Return the [X, Y] coordinate for the center point of the cell that contains the specified text.  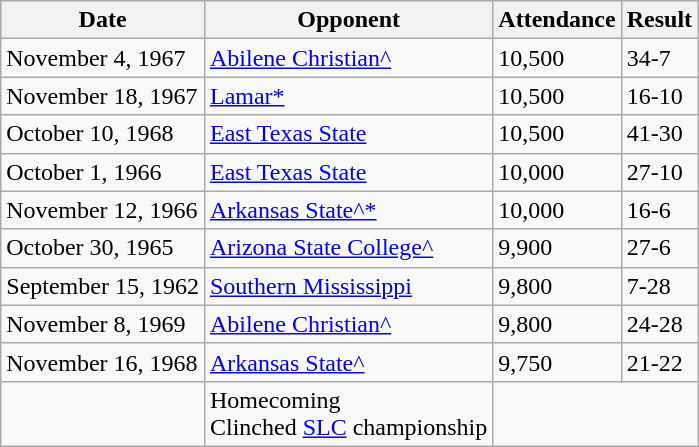
November 8, 1969 [103, 324]
9,900 [557, 248]
21-22 [659, 362]
Southern Mississippi [348, 286]
41-30 [659, 134]
October 10, 1968 [103, 134]
Opponent [348, 20]
9,750 [557, 362]
October 1, 1966 [103, 172]
November 4, 1967 [103, 58]
16-6 [659, 210]
Homecoming Clinched SLC championship [348, 414]
Arizona State College^ [348, 248]
27-6 [659, 248]
Arkansas State^* [348, 210]
24-28 [659, 324]
34-7 [659, 58]
November 18, 1967 [103, 96]
16-10 [659, 96]
October 30, 1965 [103, 248]
Result [659, 20]
Lamar* [348, 96]
September 15, 1962 [103, 286]
November 12, 1966 [103, 210]
November 16, 1968 [103, 362]
27-10 [659, 172]
7-28 [659, 286]
Date [103, 20]
Arkansas State^ [348, 362]
Attendance [557, 20]
